Identify which cell holds the provided text, then report its [X, Y] central coordinate. 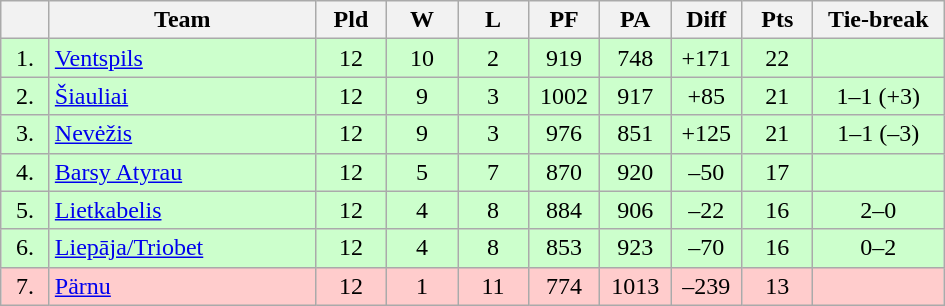
+171 [706, 58]
5 [422, 172]
–22 [706, 210]
+85 [706, 96]
1 [422, 286]
870 [564, 172]
Lietkabelis [182, 210]
906 [636, 210]
11 [494, 286]
Ventspils [182, 58]
5. [26, 210]
10 [422, 58]
Pld [350, 20]
Pts [778, 20]
13 [778, 286]
1002 [564, 96]
+125 [706, 134]
920 [636, 172]
1–1 (+3) [878, 96]
774 [564, 286]
6. [26, 248]
7 [494, 172]
Nevėžis [182, 134]
7. [26, 286]
–70 [706, 248]
Diff [706, 20]
748 [636, 58]
L [494, 20]
0–2 [878, 248]
PA [636, 20]
917 [636, 96]
–50 [706, 172]
W [422, 20]
1. [26, 58]
1–1 (–3) [878, 134]
Šiauliai [182, 96]
923 [636, 248]
Barsy Atyrau [182, 172]
2 [494, 58]
Liepāja/Triobet [182, 248]
1013 [636, 286]
Pärnu [182, 286]
22 [778, 58]
3. [26, 134]
–239 [706, 286]
17 [778, 172]
884 [564, 210]
851 [636, 134]
Team [182, 20]
976 [564, 134]
2–0 [878, 210]
Tie-break [878, 20]
4. [26, 172]
853 [564, 248]
PF [564, 20]
2. [26, 96]
919 [564, 58]
